Detect which cell encompasses the target text, then output its [x, y] center coordinate. 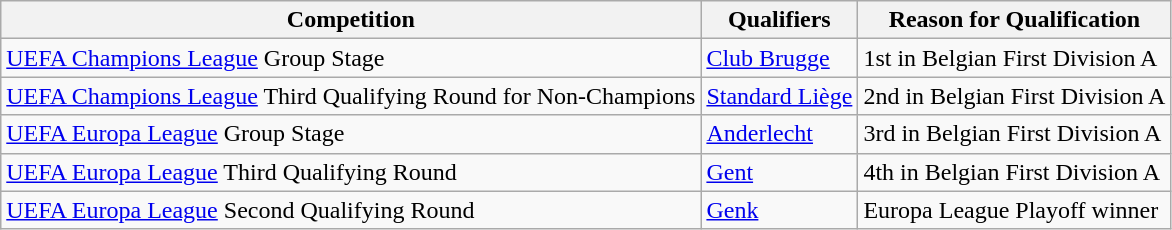
Gent [780, 172]
3rd in Belgian First Division A [1014, 134]
UEFA Europa League Third Qualifying Round [351, 172]
4th in Belgian First Division A [1014, 172]
Standard Liège [780, 96]
Club Brugge [780, 58]
UEFA Europa League Second Qualifying Round [351, 210]
Qualifiers [780, 20]
Genk [780, 210]
Anderlecht [780, 134]
Competition [351, 20]
1st in Belgian First Division A [1014, 58]
Europa League Playoff winner [1014, 210]
2nd in Belgian First Division A [1014, 96]
UEFA Champions League Third Qualifying Round for Non-Champions [351, 96]
Reason for Qualification [1014, 20]
UEFA Europa League Group Stage [351, 134]
UEFA Champions League Group Stage [351, 58]
